Return the [x, y] coordinate for the center point of the cell that contains the specified text.  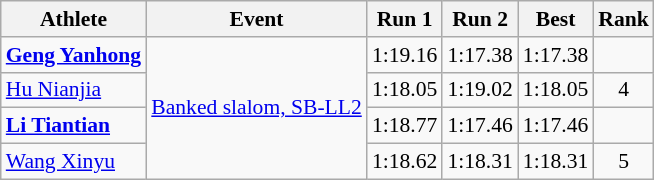
Geng Yanhong [74, 55]
Wang Xinyu [74, 162]
1:18.77 [404, 126]
Run 2 [480, 19]
4 [624, 90]
Run 1 [404, 19]
Rank [624, 19]
Best [556, 19]
1:19.02 [480, 90]
Hu Nianjia [74, 90]
Li Tiantian [74, 126]
Event [256, 19]
1:19.16 [404, 55]
1:18.62 [404, 162]
Athlete [74, 19]
Banked slalom, SB-LL2 [256, 108]
5 [624, 162]
